Extract the [X, Y] coordinate from the center of the cell holding the provided text.  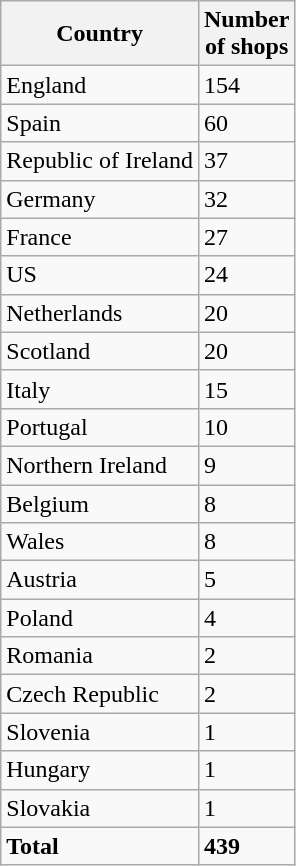
Northern Ireland [100, 465]
24 [246, 275]
England [100, 85]
Austria [100, 580]
Czech Republic [100, 694]
15 [246, 389]
Slovenia [100, 732]
US [100, 275]
Romania [100, 656]
Republic of Ireland [100, 161]
Germany [100, 199]
32 [246, 199]
Belgium [100, 503]
37 [246, 161]
9 [246, 465]
Spain [100, 123]
Country [100, 34]
4 [246, 618]
Total [100, 846]
Scotland [100, 351]
Numberof shops [246, 34]
Slovakia [100, 808]
Netherlands [100, 313]
5 [246, 580]
439 [246, 846]
60 [246, 123]
154 [246, 85]
Wales [100, 542]
Italy [100, 389]
Poland [100, 618]
Hungary [100, 770]
27 [246, 237]
10 [246, 427]
Portugal [100, 427]
France [100, 237]
